Identify which cell holds the provided text, then report its (x, y) central coordinate. 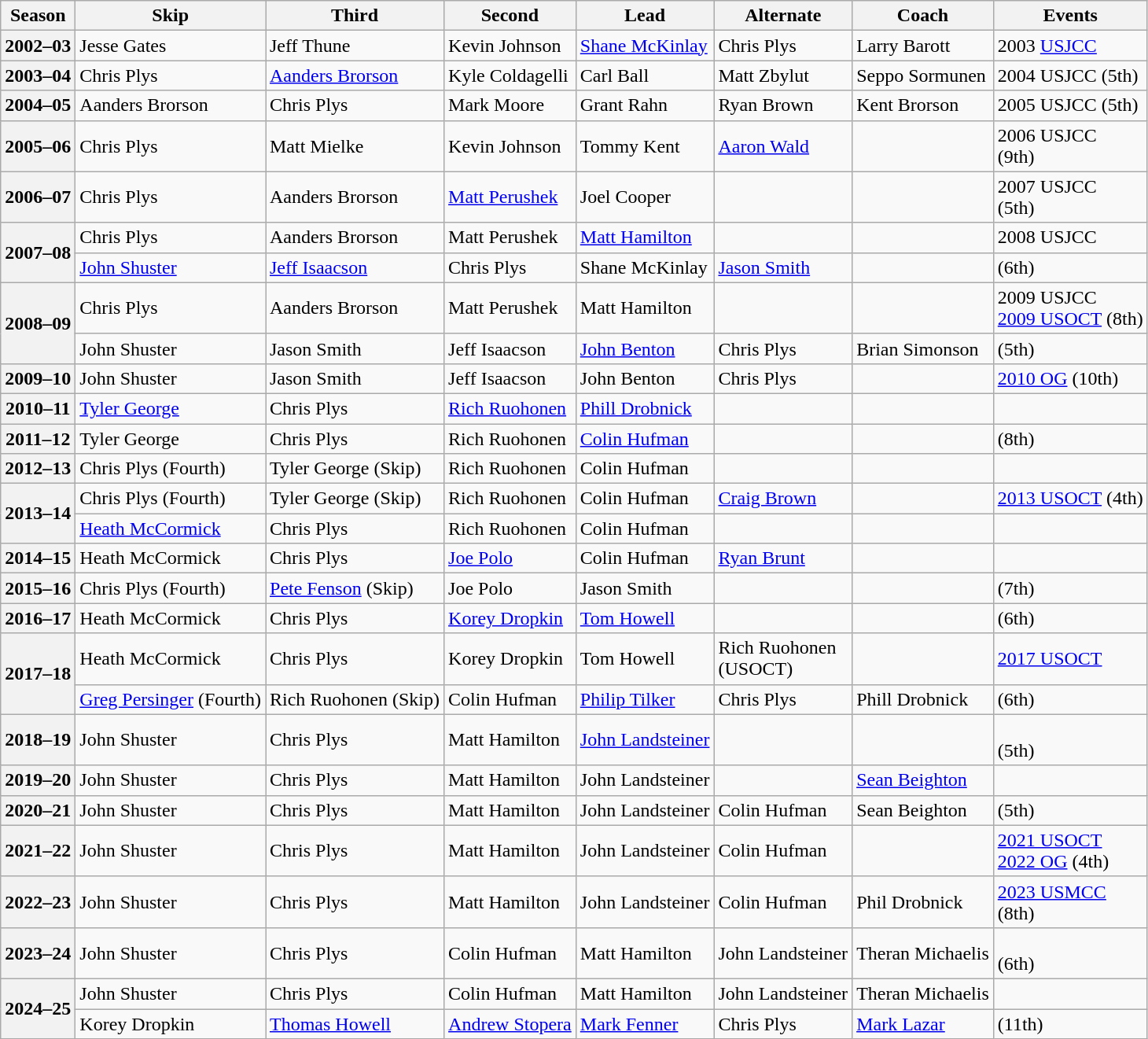
2006–07 (38, 197)
Events (1070, 16)
2008–09 (38, 322)
2003 USJCC (1070, 46)
(11th) (1070, 1023)
Alternate (783, 16)
2018–19 (38, 739)
2005–06 (38, 146)
2023 USMCC (8th) (1070, 901)
Joel Cooper (645, 197)
2019–20 (38, 780)
2015–16 (38, 588)
2012–13 (38, 469)
2004–05 (38, 105)
2016–17 (38, 618)
2020–21 (38, 810)
Rich Ruohonen (Skip) (355, 699)
Matt Mielke (355, 146)
2003–04 (38, 76)
(8th) (1070, 438)
2010 OG (10th) (1070, 378)
2010–11 (38, 408)
2005 USJCC (5th) (1070, 105)
Philip Tilker (645, 699)
2013 USOCT (4th) (1070, 499)
2009 USJCC 2009 USOCT (8th) (1070, 308)
2007 USJCC (5th) (1070, 197)
2024–25 (38, 1008)
Brian Simonson (923, 348)
Kent Brorson (923, 105)
Mark Lazar (923, 1023)
2017–18 (38, 673)
Third (355, 16)
Thomas Howell (355, 1023)
2021 USOCT 2022 OG (4th) (1070, 851)
2004 USJCC (5th) (1070, 76)
2021–22 (38, 851)
Aaron Wald (783, 146)
Seppo Sormunen (923, 76)
Skip (171, 16)
2009–10 (38, 378)
2013–14 (38, 514)
2022–23 (38, 901)
Mark Moore (510, 105)
Tommy Kent (645, 146)
Coach (923, 16)
Ryan Brown (783, 105)
Larry Barott (923, 46)
Rich Ruohonen(USOCT) (783, 659)
Kyle Coldagelli (510, 76)
Phil Drobnick (923, 901)
Andrew Stopera (510, 1023)
Season (38, 16)
Lead (645, 16)
(7th) (1070, 588)
Carl Ball (645, 76)
2011–12 (38, 438)
Ryan Brunt (783, 558)
Pete Fenson (Skip) (355, 588)
Jesse Gates (171, 46)
Jeff Thune (355, 46)
2014–15 (38, 558)
Matt Zbylut (783, 76)
2002–03 (38, 46)
2008 USJCC (1070, 238)
2007–08 (38, 252)
2017 USOCT (1070, 659)
Greg Persinger (Fourth) (171, 699)
Craig Brown (783, 499)
2006 USJCC (9th) (1070, 146)
Grant Rahn (645, 105)
Mark Fenner (645, 1023)
2023–24 (38, 953)
Second (510, 16)
